Detect which cell encompasses the target text, then output its [X, Y] center coordinate. 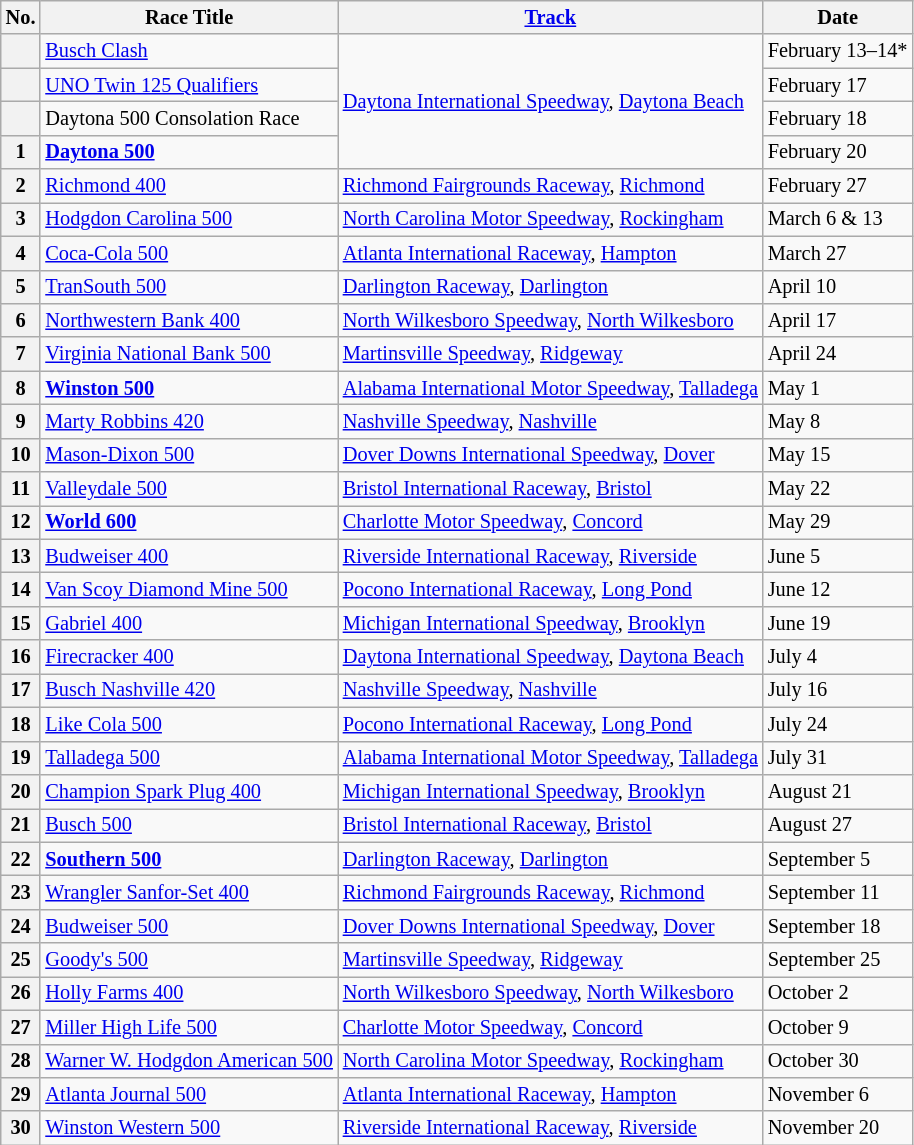
Valleydale 500 [188, 489]
Busch Nashville 420 [188, 690]
World 600 [188, 522]
April 10 [838, 287]
March 27 [838, 253]
14 [21, 589]
27 [21, 1027]
October 30 [838, 1061]
May 22 [838, 489]
February 13–14* [838, 51]
August 27 [838, 825]
Northwestern Bank 400 [188, 320]
November 20 [838, 1128]
Budweiser 500 [188, 926]
6 [21, 320]
April 17 [838, 320]
7 [21, 354]
Warner W. Hodgdon American 500 [188, 1061]
Van Scoy Diamond Mine 500 [188, 589]
3 [21, 219]
11 [21, 489]
4 [21, 253]
Holly Farms 400 [188, 993]
10 [21, 455]
12 [21, 522]
17 [21, 690]
Champion Spark Plug 400 [188, 791]
8 [21, 388]
Winston 500 [188, 388]
May 1 [838, 388]
November 6 [838, 1094]
2 [21, 186]
September 5 [838, 859]
Coca-Cola 500 [188, 253]
July 4 [838, 657]
No. [21, 17]
Race Title [188, 17]
29 [21, 1094]
June 19 [838, 623]
Wrangler Sanfor-Set 400 [188, 892]
Busch Clash [188, 51]
October 9 [838, 1027]
Winston Western 500 [188, 1128]
Budweiser 400 [188, 556]
Talladega 500 [188, 758]
Gabriel 400 [188, 623]
21 [21, 825]
TranSouth 500 [188, 287]
Atlanta Journal 500 [188, 1094]
Like Cola 500 [188, 724]
Daytona 500 Consolation Race [188, 118]
Track [550, 17]
20 [21, 791]
Richmond 400 [188, 186]
28 [21, 1061]
February 27 [838, 186]
Virginia National Bank 500 [188, 354]
August 21 [838, 791]
May 29 [838, 522]
Firecracker 400 [188, 657]
February 20 [838, 152]
1 [21, 152]
February 17 [838, 85]
July 24 [838, 724]
25 [21, 960]
July 31 [838, 758]
18 [21, 724]
13 [21, 556]
Daytona 500 [188, 152]
June 12 [838, 589]
23 [21, 892]
March 6 & 13 [838, 219]
October 2 [838, 993]
September 18 [838, 926]
30 [21, 1128]
Mason-Dixon 500 [188, 455]
Goody's 500 [188, 960]
16 [21, 657]
September 25 [838, 960]
Southern 500 [188, 859]
Busch 500 [188, 825]
UNO Twin 125 Qualifiers [188, 85]
26 [21, 993]
May 15 [838, 455]
15 [21, 623]
9 [21, 421]
July 16 [838, 690]
September 11 [838, 892]
April 24 [838, 354]
24 [21, 926]
May 8 [838, 421]
5 [21, 287]
Marty Robbins 420 [188, 421]
19 [21, 758]
22 [21, 859]
Date [838, 17]
February 18 [838, 118]
June 5 [838, 556]
Miller High Life 500 [188, 1027]
Hodgdon Carolina 500 [188, 219]
